Extract the [x, y] coordinate from the center of the cell holding the provided text.  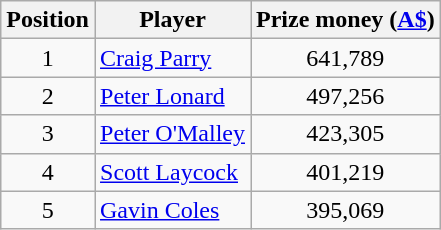
1 [48, 58]
Player [172, 20]
423,305 [346, 134]
Gavin Coles [172, 210]
5 [48, 210]
395,069 [346, 210]
Peter O'Malley [172, 134]
Craig Parry [172, 58]
2 [48, 96]
641,789 [346, 58]
Scott Laycock [172, 172]
Position [48, 20]
4 [48, 172]
Peter Lonard [172, 96]
497,256 [346, 96]
Prize money (A$) [346, 20]
401,219 [346, 172]
3 [48, 134]
